Output the [x, y] coordinate of the center of the cell containing the given text.  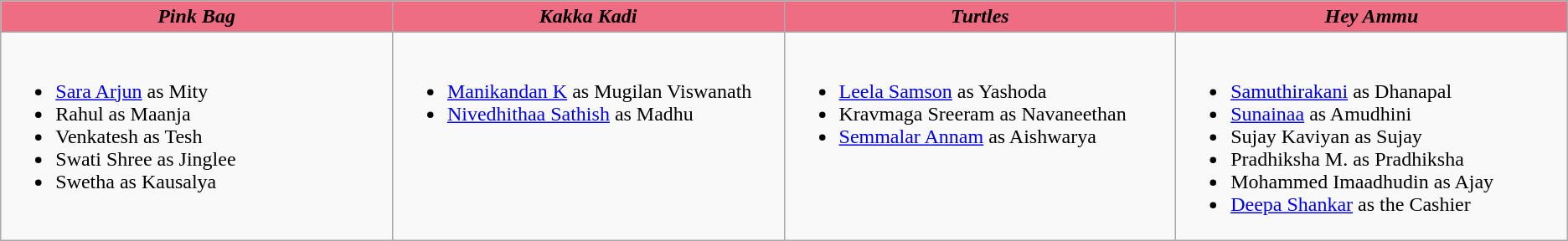
Manikandan K as Mugilan ViswanathNivedhithaa Sathish as Madhu [588, 136]
Leela Samson as YashodaKravmaga Sreeram as NavaneethanSemmalar Annam as Aishwarya [980, 136]
Turtles [980, 17]
Hey Ammu [1372, 17]
Sara Arjun as MityRahul as MaanjaVenkatesh as TeshSwati Shree as JingleeSwetha as Kausalya [197, 136]
Pink Bag [197, 17]
Samuthirakani as DhanapalSunainaa as AmudhiniSujay Kaviyan as SujayPradhiksha M. as PradhikshaMohammed Imaadhudin as AjayDeepa Shankar as the Cashier [1372, 136]
Kakka Kadi [588, 17]
